Locate the cell with the specified text and output its [X, Y] center coordinate. 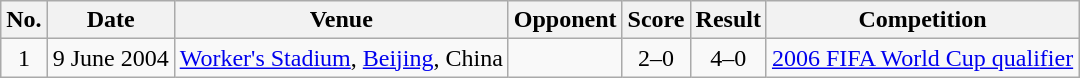
Date [110, 20]
9 June 2004 [110, 58]
Worker's Stadium, Beijing, China [341, 58]
Score [656, 20]
No. [24, 20]
Opponent [565, 20]
2006 FIFA World Cup qualifier [922, 58]
Venue [341, 20]
4–0 [728, 58]
Competition [922, 20]
2–0 [656, 58]
Result [728, 20]
1 [24, 58]
